Provide the (X, Y) coordinate of the cell's center where the given text is located.  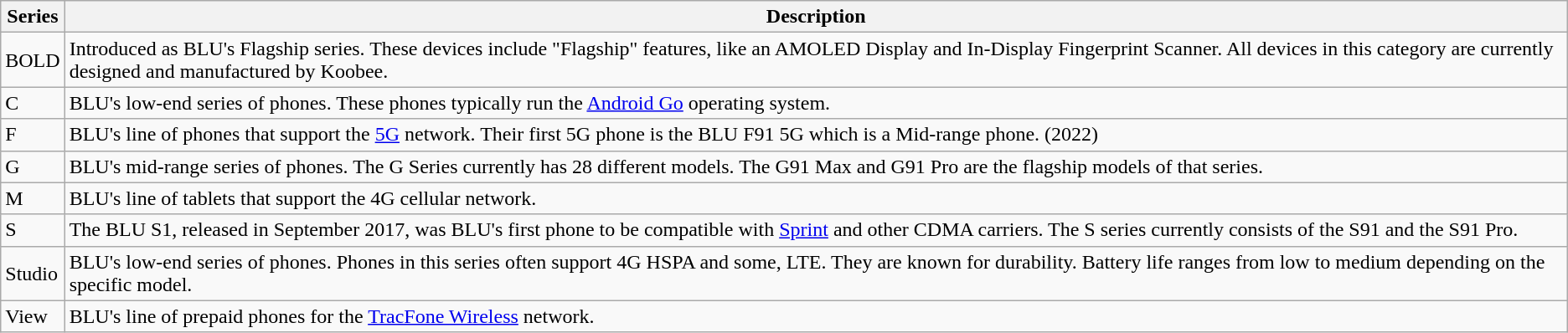
BOLD (33, 60)
View (33, 316)
BLU's line of phones that support the 5G network. Their first 5G phone is the BLU F91 5G which is a Mid-range phone. (2022) (816, 135)
BLU's line of prepaid phones for the TracFone Wireless network. (816, 316)
C (33, 103)
M (33, 198)
BLU's line of tablets that support the 4G cellular network. (816, 198)
F (33, 135)
S (33, 230)
G (33, 166)
Studio (33, 273)
BLU's mid-range series of phones. The G Series currently has 28 different models. The G91 Max and G91 Pro are the flagship models of that series. (816, 166)
Series (33, 17)
BLU's low-end series of phones. These phones typically run the Android Go operating system. (816, 103)
Description (816, 17)
